Pinpoint the cell where the given text exists, returning its (X, Y) midpoint coordinate. 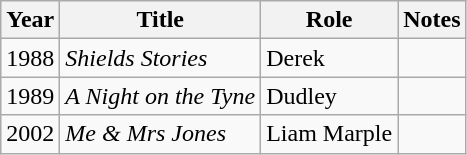
2002 (30, 134)
Title (160, 20)
Derek (330, 58)
Year (30, 20)
A Night on the Tyne (160, 96)
1988 (30, 58)
Dudley (330, 96)
Me & Mrs Jones (160, 134)
Liam Marple (330, 134)
1989 (30, 96)
Notes (432, 20)
Shields Stories (160, 58)
Role (330, 20)
